Determine the (x, y) coordinate at the center of the cell enclosing the given text.  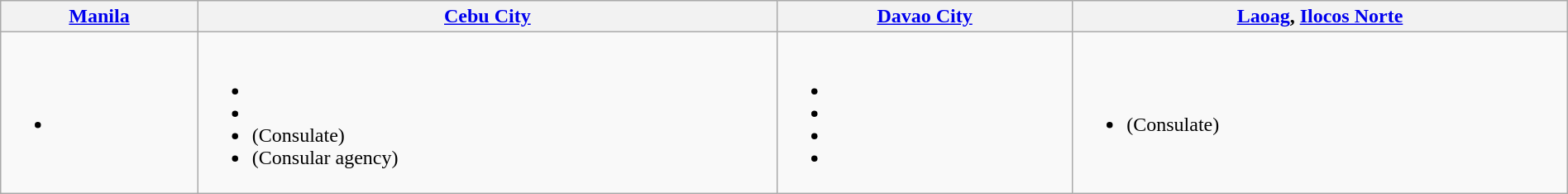
(Consulate) (Consular agency) (487, 113)
Manila (99, 17)
Davao City (925, 17)
(Consulate) (1320, 113)
Cebu City (487, 17)
Laoag, Ilocos Norte (1320, 17)
